Locate the cell with the specified text and output its [x, y] center coordinate. 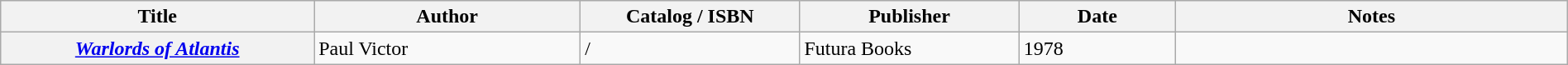
Futura Books [910, 48]
Author [447, 17]
Catalog / ISBN [690, 17]
Date [1097, 17]
Publisher [910, 17]
1978 [1097, 48]
Paul Victor [447, 48]
Title [157, 17]
/ [690, 48]
Warlords of Atlantis [157, 48]
Notes [1372, 17]
